Output the [X, Y] coordinate of the center of the cell containing the given text.  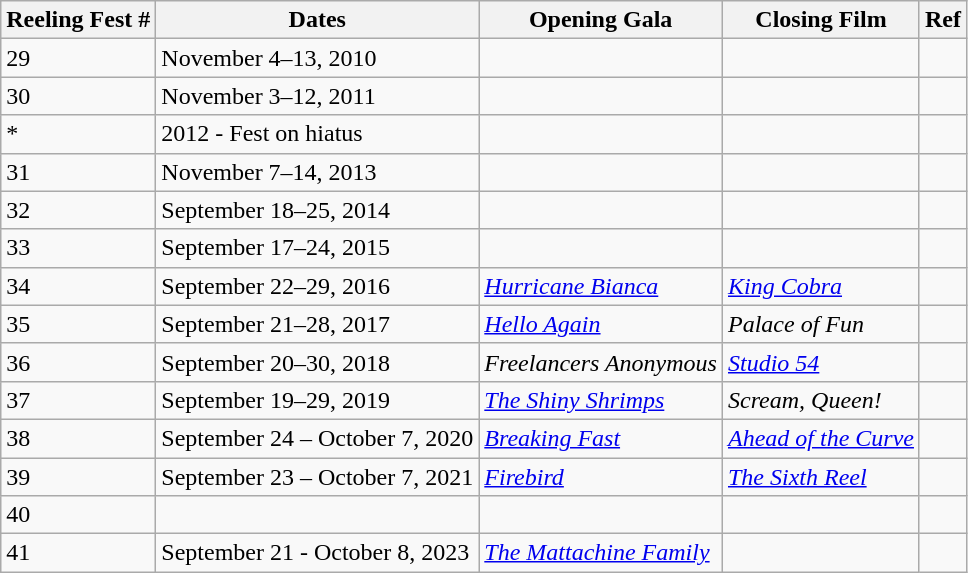
37 [78, 400]
September 17–24, 2015 [318, 248]
The Mattachine Family [601, 553]
Ahead of the Curve [820, 438]
31 [78, 172]
September 21–28, 2017 [318, 324]
September 24 – October 7, 2020 [318, 438]
November 3–12, 2011 [318, 96]
November 4–13, 2010 [318, 58]
Breaking Fast [601, 438]
September 22–29, 2016 [318, 286]
September 20–30, 2018 [318, 362]
Freelancers Anonymous [601, 362]
September 23 – October 7, 2021 [318, 477]
September 19–29, 2019 [318, 400]
Closing Film [820, 20]
32 [78, 210]
Hello Again [601, 324]
November 7–14, 2013 [318, 172]
The Shiny Shrimps [601, 400]
Scream, Queen! [820, 400]
33 [78, 248]
Studio 54 [820, 362]
Dates [318, 20]
September 21 - October 8, 2023 [318, 553]
41 [78, 553]
Opening Gala [601, 20]
Reeling Fest # [78, 20]
Palace of Fun [820, 324]
36 [78, 362]
* [78, 134]
Hurricane Bianca [601, 286]
September 18–25, 2014 [318, 210]
The Sixth Reel [820, 477]
40 [78, 515]
29 [78, 58]
39 [78, 477]
King Cobra [820, 286]
34 [78, 286]
Ref [942, 20]
Firebird [601, 477]
30 [78, 96]
35 [78, 324]
38 [78, 438]
2012 - Fest on hiatus [318, 134]
